From the cell containing the given text, extract its center point as [X, Y] coordinate. 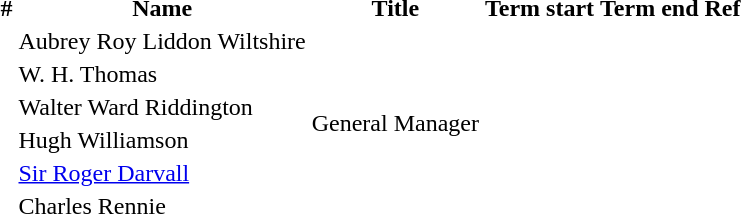
Walter Ward Riddington [162, 107]
Sir Roger Darvall [162, 173]
Hugh Williamson [162, 140]
Aubrey Roy Liddon Wiltshire [162, 41]
W. H. Thomas [162, 74]
